Provide the [x, y] coordinate of the cell's center where the given text is located.  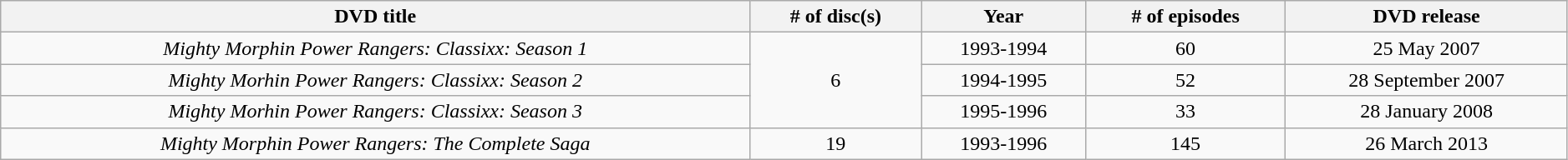
145 [1185, 143]
Mighty Morhin Power Rangers: Classixx: Season 2 [376, 80]
26 March 2013 [1427, 143]
1994-1995 [1003, 80]
Mighty Morphin Power Rangers: The Complete Saga [376, 143]
1995-1996 [1003, 112]
# of disc(s) [835, 17]
19 [835, 143]
28 September 2007 [1427, 80]
DVD release [1427, 17]
1993-1996 [1003, 143]
1993-1994 [1003, 48]
# of episodes [1185, 17]
6 [835, 80]
25 May 2007 [1427, 48]
DVD title [376, 17]
52 [1185, 80]
Year [1003, 17]
33 [1185, 112]
28 January 2008 [1427, 112]
60 [1185, 48]
Mighty Morhin Power Rangers: Classixx: Season 3 [376, 112]
Mighty Morphin Power Rangers: Classixx: Season 1 [376, 48]
